From the cell containing the given text, extract its center point as (X, Y) coordinate. 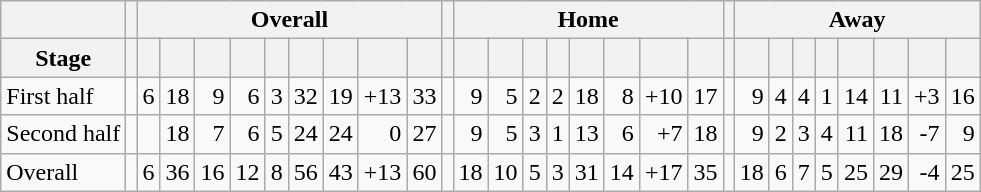
19 (340, 96)
-7 (928, 134)
Away (857, 20)
+10 (664, 96)
60 (424, 172)
36 (178, 172)
17 (706, 96)
31 (586, 172)
12 (248, 172)
56 (306, 172)
43 (340, 172)
-4 (928, 172)
32 (306, 96)
13 (586, 134)
First half (64, 96)
Stage (64, 58)
33 (424, 96)
+3 (928, 96)
27 (424, 134)
Second half (64, 134)
10 (506, 172)
Home (588, 20)
29 (890, 172)
+7 (664, 134)
0 (382, 134)
+17 (664, 172)
35 (706, 172)
